Capture the cell that displays the provided text and extract its (x, y) central coordinate. 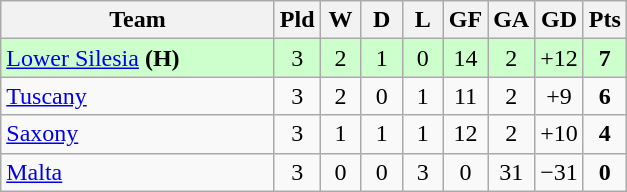
GA (512, 20)
Malta (138, 172)
+12 (560, 58)
Saxony (138, 134)
W (340, 20)
12 (465, 134)
L (422, 20)
31 (512, 172)
−31 (560, 172)
Lower Silesia (H) (138, 58)
14 (465, 58)
11 (465, 96)
GF (465, 20)
Pts (604, 20)
4 (604, 134)
7 (604, 58)
D (382, 20)
Pld (297, 20)
+10 (560, 134)
+9 (560, 96)
Tuscany (138, 96)
GD (560, 20)
6 (604, 96)
Team (138, 20)
